For the text-containing cell, return its midpoint in [x, y] coordinate format. 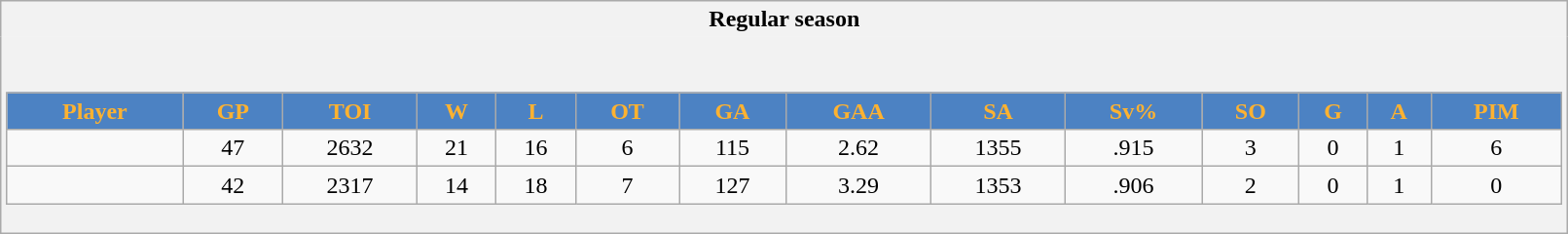
3 [1251, 148]
21 [456, 148]
2.62 [858, 148]
3.29 [858, 185]
127 [732, 185]
1353 [999, 185]
Player GP TOI W L OT GA GAA SA Sv% SO G A PIM 47 2632 21 16 6 115 2.62 1355 .915 3 0 1 6 42 2317 14 18 7 127 3.29 1353 .906 2 0 1 0 [784, 135]
42 [234, 185]
2317 [350, 185]
1355 [999, 148]
SA [999, 111]
.906 [1133, 185]
GAA [858, 111]
G [1333, 111]
16 [536, 148]
OT [627, 111]
Player [95, 111]
Sv% [1133, 111]
115 [732, 148]
TOI [350, 111]
W [456, 111]
2632 [350, 148]
2 [1251, 185]
A [1399, 111]
PIM [1496, 111]
GA [732, 111]
18 [536, 185]
L [536, 111]
GP [234, 111]
7 [627, 185]
.915 [1133, 148]
Regular season [784, 19]
14 [456, 185]
SO [1251, 111]
47 [234, 148]
